Locate the cell with the specified text and output its [X, Y] center coordinate. 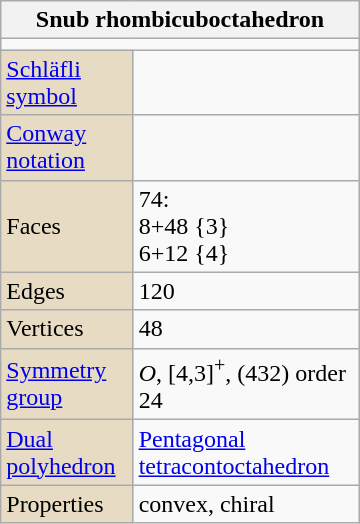
74:8+48 {3}6+12 {4} [246, 226]
Faces [67, 226]
Snub rhombicuboctahedron [180, 20]
Dual polyhedron [67, 452]
Vertices [67, 329]
convex, chiral [246, 504]
Schläfli symbol [67, 82]
Properties [67, 504]
120 [246, 291]
Symmetry group [67, 384]
Conway notation [67, 148]
48 [246, 329]
Pentagonal tetracontoctahedron [246, 452]
Edges [67, 291]
O, [4,3]+, (432) order 24 [246, 384]
